Search for the cell housing the specified text and yield its (x, y) center coordinate. 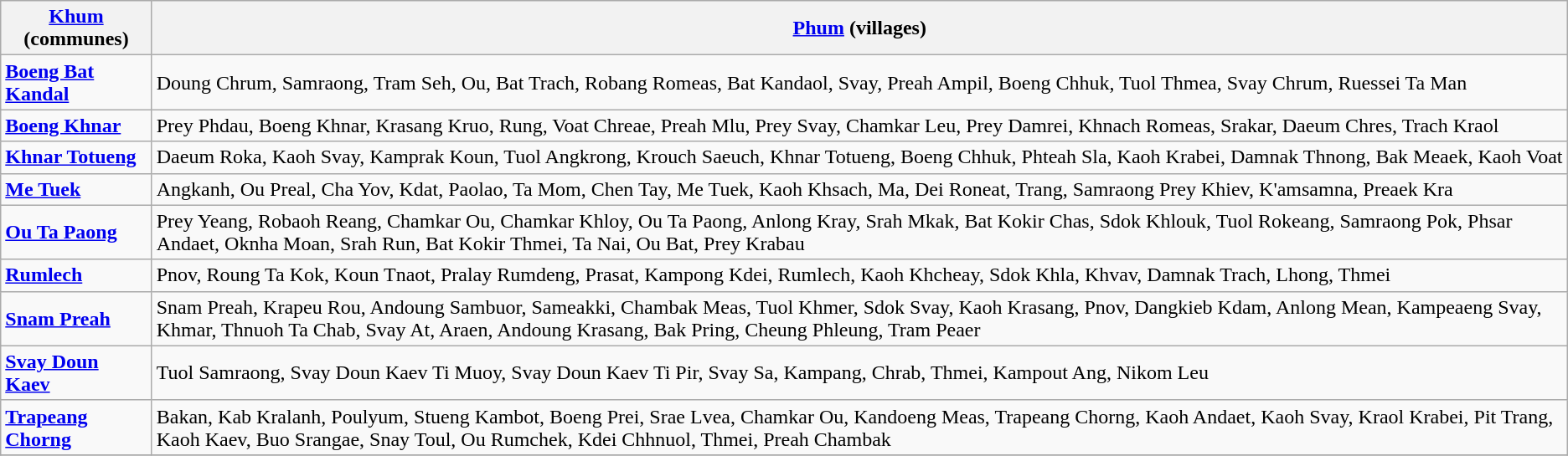
Pnov, Roung Ta Kok, Koun Tnaot, Pralay Rumdeng, Prasat, Kampong Kdei, Rumlech, Kaoh Khcheay, Sdok Khla, Khvav, Damnak Trach, Lhong, Thmei (859, 275)
Angkanh, Ou Preal, Cha Yov, Kdat, Paolao, Ta Mom, Chen Tay, Me Tuek, Kaoh Khsach, Ma, Dei Roneat, Trang, Samraong Prey Khiev, K'amsamna, Preaek Kra (859, 189)
Tuol Samraong, Svay Doun Kaev Ti Muoy, Svay Doun Kaev Ti Pir, Svay Sa, Kampang, Chrab, Thmei, Kampout Ang, Nikom Leu (859, 373)
Ou Ta Paong (76, 233)
Khum (communes) (76, 28)
Me Tuek (76, 189)
Trapeang Chorng (76, 427)
Doung Chrum, Samraong, Tram Seh, Ou, Bat Trach, Robang Romeas, Bat Kandaol, Svay, Preah Ampil, Boeng Chhuk, Tuol Thmea, Svay Chrum, Ruessei Ta Man (859, 82)
Rumlech (76, 275)
Boeng Khnar (76, 126)
Phum (villages) (859, 28)
Khnar Totueng (76, 157)
Svay Doun Kaev (76, 373)
Snam Preah (76, 318)
Boeng Bat Kandal (76, 82)
